Capture the cell that displays the provided text and extract its [X, Y] central coordinate. 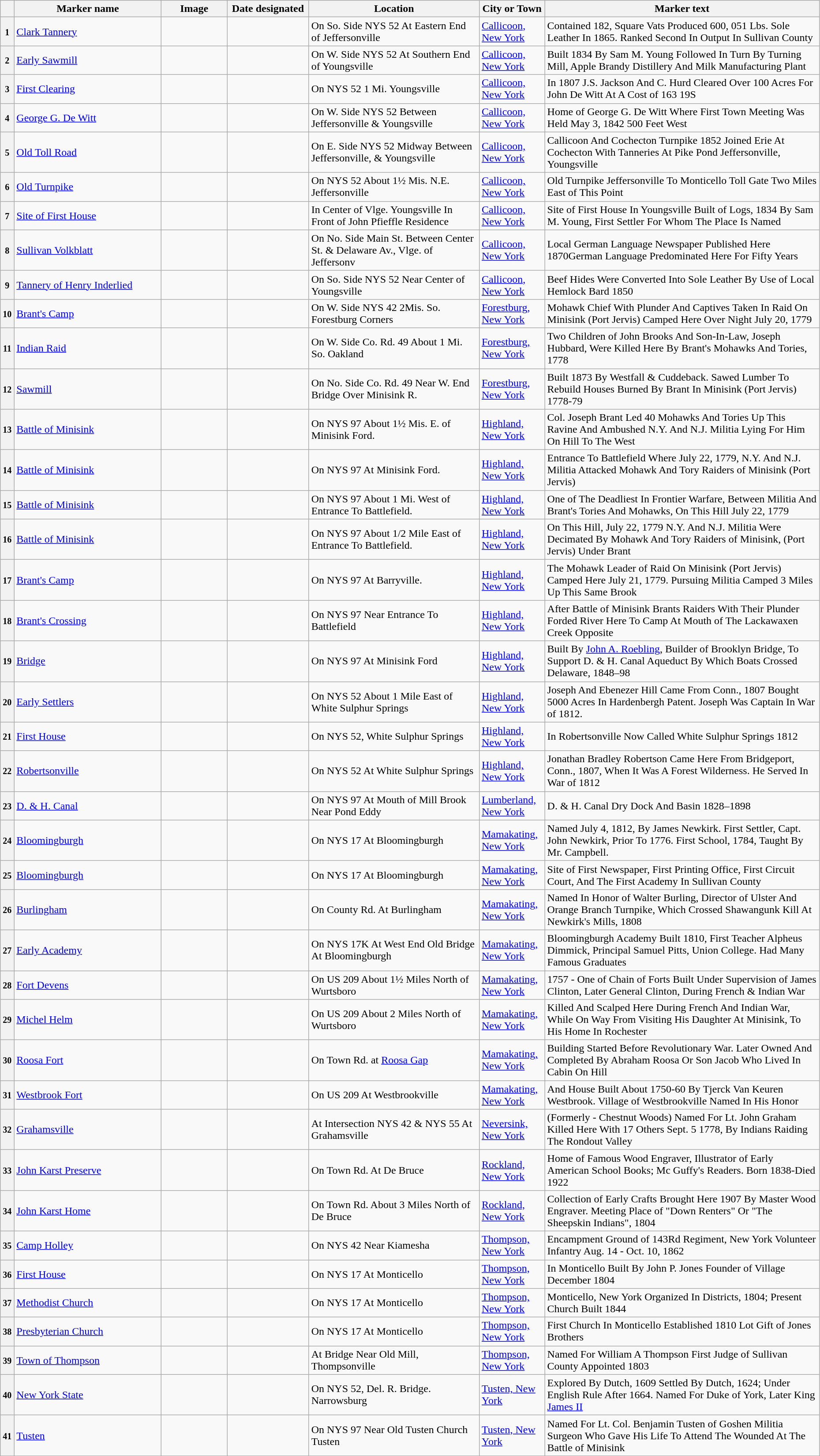
On NYS 97 At Minisink Ford [394, 661]
D. & H. Canal [88, 805]
33 [7, 1170]
Built 1834 By Sam M. Young Followed In Turn By Turning Mill, Apple Brandy Distillery And Milk Manufacturing Plant [682, 60]
36 [7, 1274]
Named For Lt. Col. Benjamin Tusten of Goshen Militia Surgeon Who Gave His Life To Attend The Wounded At The Battle of Minisink [682, 1435]
On NYS 97 At Barryville. [394, 580]
On W. Side NYS 52 At Southern End of Youngsville [394, 60]
Indian Raid [88, 348]
37 [7, 1303]
41 [7, 1435]
Joseph And Ebenezer Hill Came From Conn., 1807 Bought 5000 Acres In Hardenbergh Patent. Joseph Was Captain In War of 1812. [682, 702]
Lumberland, New York [512, 805]
12 [7, 389]
On NYS 97 Near Entrance To Battlefield [394, 621]
Old Toll Road [88, 152]
John Karst Preserve [88, 1170]
On NYS 52 About 1½ Mis. N.E. Jeffersonville [394, 187]
19 [7, 661]
Presbyterian Church [88, 1331]
On W. Side NYS 42 2Mis. So. Forestburg Corners [394, 313]
Building Started Before Revolutionary War. Later Owned And Completed By Abraham Roosa Or Son Jacob Who Lived In Cabin On Hill [682, 1060]
24 [7, 840]
3 [7, 89]
22 [7, 771]
Mohawk Chief With Plunder And Captives Taken In Raid On Minisink (Port Jervis) Camped Here Over Night July 20, 1779 [682, 313]
On NYS 97 About 1½ Mis. E. of Minisink Ford. [394, 430]
Bloomingburgh Academy Built 1810, First Teacher Alpheus Dimmick, Principal Samuel Pitts, Union College. Had Many Famous Graduates [682, 950]
1757 - One of Chain of Forts Built Under Supervision of James Clinton, Later General Clinton, During French & Indian War [682, 984]
25 [7, 875]
Early Sawmill [88, 60]
Jonathan Bradley Robertson Came Here From Bridgeport, Conn., 1807, When It Was A Forest Wilderness. He Served In War of 1812 [682, 771]
The Mohawk Leader of Raid On Minisink (Port Jervis) Camped Here July 21, 1779. Pursuing Militia Camped 3 Miles Up This Same Brook [682, 580]
George G. De Witt [88, 117]
5 [7, 152]
Date designated [268, 9]
8 [7, 250]
21 [7, 737]
Michel Helm [88, 1020]
On Town Rd. About 3 Miles North of De Bruce [394, 1211]
26 [7, 910]
On NYS 52 At White Sulphur Springs [394, 771]
11 [7, 348]
On Town Rd. At De Bruce [394, 1170]
31 [7, 1095]
40 [7, 1395]
Named July 4, 1812, By James Newkirk. First Settler, Capt. John Newkirk, Prior To 1776. First School, 1784, Taught By Mr. Campbell. [682, 840]
35 [7, 1246]
Beef Hides Were Converted Into Sole Leather By Use of Local Hemlock Bard 1850 [682, 285]
Bridge [88, 661]
On NYS 97 About 1 Mi. West of Entrance To Battlefield. [394, 505]
At Intersection NYS 42 & NYS 55 At Grahamsville [394, 1130]
32 [7, 1130]
On US 209 About 2 Miles North of Wurtsboro [394, 1020]
On NYS 52, Del. R. Bridge. Narrowsburg [394, 1395]
17 [7, 580]
Local German Language Newspaper Published Here 1870German Language Predominated Here For Fifty Years [682, 250]
7 [7, 215]
Site of First Newspaper, First Printing Office, First Circuit Court, And The First Academy In Sullivan County [682, 875]
One of The Deadliest In Frontier Warfare, Between Militia And Brant's Tories And Mohawks, On This Hill July 22, 1779 [682, 505]
9 [7, 285]
Built By John A. Roebling, Builder of Brooklyn Bridge, To Support D. & H. Canal Aqueduct By Which Boats Crossed Delaware, 1848–98 [682, 661]
On NYS 97 At Mouth of Mill Brook Near Pond Eddy [394, 805]
13 [7, 430]
Location [394, 9]
On No. Side Co. Rd. 49 Near W. End Bridge Over Minisink R. [394, 389]
On W. Side Co. Rd. 49 About 1 Mi. So. Oakland [394, 348]
Neversink, New York [512, 1130]
Contained 182, Square Vats Produced 600, 051 Lbs. Sole Leather In 1865. Ranked Second In Output In Sullivan County [682, 32]
In Center of Vlge. Youngsville In Front of John Pfieffle Residence [394, 215]
Early Academy [88, 950]
16 [7, 539]
Roosa Fort [88, 1060]
20 [7, 702]
Tusten [88, 1435]
29 [7, 1020]
6 [7, 187]
Col. Joseph Brant Led 40 Mohawks And Tories Up This Ravine And Ambushed N.Y. And N.J. Militia Lying For Him On Hill To The West [682, 430]
First Clearing [88, 89]
On NYS 52 About 1 Mile East of White Sulphur Springs [394, 702]
30 [7, 1060]
Grahamsville [88, 1130]
Sawmill [88, 389]
Home of Famous Wood Engraver, Illustrator of Early American School Books; Mc Guffy's Readers. Born 1838-Died 1922 [682, 1170]
New York State [88, 1395]
Clark Tannery [88, 32]
28 [7, 984]
34 [7, 1211]
In Robertsonville Now Called White Sulphur Springs 1812 [682, 737]
Sullivan Volkblatt [88, 250]
First Church In Monticello Established 1810 Lot Gift of Jones Brothers [682, 1331]
On NYS 52, White Sulphur Springs [394, 737]
Built 1873 By Westfall & Cuddeback. Sawed Lumber To Rebuild Houses Burned By Brant In Minisink (Port Jervis) 1778-79 [682, 389]
1 [7, 32]
On So. Side NYS 52 Near Center of Youngsville [394, 285]
At Bridge Near Old Mill, Thompsonville [394, 1360]
City or Town [512, 9]
On NYS 97 At Minisink Ford. [394, 470]
Methodist Church [88, 1303]
Old Turnpike [88, 187]
Old Turnpike Jeffersonville To Monticello Toll Gate Two Miles East of This Point [682, 187]
On US 209 At Westbrookville [394, 1095]
In 1807 J.S. Jackson And C. Hurd Cleared Over 100 Acres For John De Witt At A Cost of 163 19S [682, 89]
Site of First House [88, 215]
On So. Side NYS 52 At Eastern End of Jeffersonville [394, 32]
Burlingham [88, 910]
14 [7, 470]
On NYS 52 1 Mi. Youngsville [394, 89]
2 [7, 60]
Fort Devens [88, 984]
Encampment Ground of 143Rd Regiment, New York Volunteer Infantry Aug. 14 - Oct. 10, 1862 [682, 1246]
Site of First House In Youngsville Built of Logs, 1834 By Sam M. Young, First Settler For Whom The Place Is Named [682, 215]
On County Rd. At Burlingham [394, 910]
Marker text [682, 9]
Named In Honor of Walter Burling, Director of Ulster And Orange Branch Turnpike, Which Crossed Shawangunk Kill At Newkirk's Mills, 1808 [682, 910]
On W. Side NYS 52 Between Jeffersonville & Youngsville [394, 117]
In Monticello Built By John P. Jones Founder of Village December 1804 [682, 1274]
(Formerly - Chestnut Woods) Named For Lt. John Graham Killed Here With 17 Others Sept. 5 1778, By Indians Raiding The Rondout Valley [682, 1130]
Monticello, New York Organized In Districts, 1804; Present Church Built 1844 [682, 1303]
D. & H. Canal Dry Dock And Basin 1828–1898 [682, 805]
Robertsonville [88, 771]
Marker name [88, 9]
On Town Rd. at Roosa Gap [394, 1060]
Collection of Early Crafts Brought Here 1907 By Master Wood Engraver. Meeting Place of "Down Renters" Or "The Sheepskin Indians", 1804 [682, 1211]
23 [7, 805]
On NYS 42 Near Kiamesha [394, 1246]
10 [7, 313]
39 [7, 1360]
Image [194, 9]
Camp Holley [88, 1246]
Early Settlers [88, 702]
18 [7, 621]
Town of Thompson [88, 1360]
John Karst Home [88, 1211]
After Battle of Minisink Brants Raiders With Their Plunder Forded River Here To Camp At Mouth of The Lackawaxen Creek Opposite [682, 621]
Home of George G. De Witt Where First Town Meeting Was Held May 3, 1842 500 Feet West [682, 117]
Brant's Crossing [88, 621]
On This Hill, July 22, 1779 N.Y. And N.J. Militia Were Decimated By Mohawk And Tory Raiders of Minisink, (Port Jervis) Under Brant [682, 539]
Callicoon And Cochecton Turnpike 1852 Joined Erie At Cochecton With Tanneries At Pike Pond Jeffersonville, Youngsville [682, 152]
On NYS 97 Near Old Tusten Church Tusten [394, 1435]
On NYS 97 About 1/2 Mile East of Entrance To Battlefield. [394, 539]
Entrance To Battlefield Where July 22, 1779, N.Y. And N.J. Militia Attacked Mohawk And Tory Raiders of Minisink (Port Jervis) [682, 470]
On No. Side Main St. Between Center St. & Delaware Av., Vlge. of Jeffersonv [394, 250]
Two Children of John Brooks And Son-In-Law, Joseph Hubbard, Were Killed Here By Brant's Mohawks And Tories, 1778 [682, 348]
Named For William A Thompson First Judge of Sullivan County Appointed 1803 [682, 1360]
27 [7, 950]
38 [7, 1331]
Tannery of Henry Inderlied [88, 285]
On E. Side NYS 52 Midway Between Jeffersonville, & Youngsville [394, 152]
On NYS 17K At West End Old Bridge At Bloomingburgh [394, 950]
Killed And Scalped Here During French And Indian War, While On Way From Visiting His Daughter At Minisink, To His Home In Rochester [682, 1020]
Explored By Dutch, 1609 Settled By Dutch, 1624; Under English Rule After 1664. Named For Duke of York, Later King James II [682, 1395]
15 [7, 505]
And House Built About 1750-60 By Tjerck Van Keuren Westbrook. Village of Westbrookville Named In His Honor [682, 1095]
4 [7, 117]
Westbrook Fort [88, 1095]
On US 209 About 1½ Miles North of Wurtsboro [394, 984]
